Provide the (X, Y) coordinate of the cell's center where the given text is located.  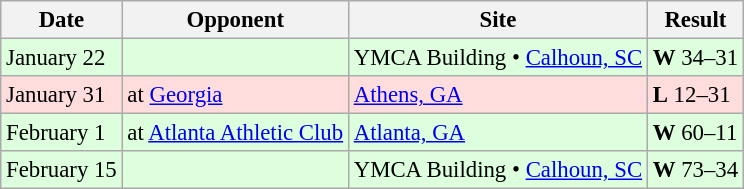
January 22 (62, 58)
Date (62, 20)
Result (695, 20)
February 15 (62, 170)
at Atlanta Athletic Club (235, 133)
Athens, GA (498, 95)
W 34–31 (695, 58)
W 60–11 (695, 133)
Site (498, 20)
Atlanta, GA (498, 133)
Opponent (235, 20)
at Georgia (235, 95)
L 12–31 (695, 95)
W 73–34 (695, 170)
February 1 (62, 133)
January 31 (62, 95)
